Scan for the cell matching the given text and deliver its (X, Y) coordinate at center. 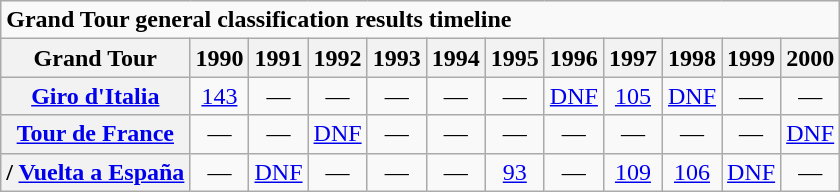
1991 (278, 58)
1992 (338, 58)
1993 (396, 58)
1996 (574, 58)
1995 (514, 58)
Grand Tour general classification results timeline (420, 20)
93 (514, 172)
143 (220, 96)
1990 (220, 58)
106 (692, 172)
2000 (810, 58)
1994 (456, 58)
1997 (632, 58)
1998 (692, 58)
/ Vuelta a España (96, 172)
Tour de France (96, 134)
Giro d'Italia (96, 96)
1999 (752, 58)
109 (632, 172)
Grand Tour (96, 58)
105 (632, 96)
